Pinpoint the cell where the given text exists, returning its (X, Y) midpoint coordinate. 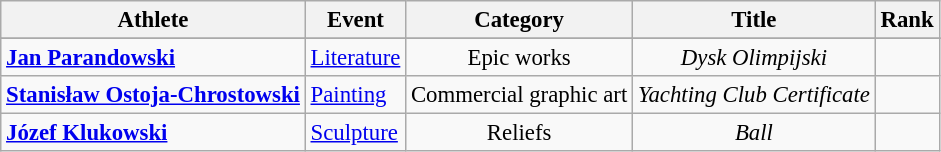
Stanisław Ostoja-Chrostowski (153, 95)
Rank (907, 20)
Event (355, 20)
Title (754, 20)
Sculpture (355, 133)
Commercial graphic art (520, 95)
Ball (754, 133)
Jan Parandowski (153, 58)
Józef Klukowski (153, 133)
Literature (355, 58)
Painting (355, 95)
Reliefs (520, 133)
Yachting Club Certificate (754, 95)
Athlete (153, 20)
Category (520, 20)
Dysk Olimpijski (754, 58)
Epic works (520, 58)
